Find where the given text appears and provide that cell's center as (X, Y) coordinate. 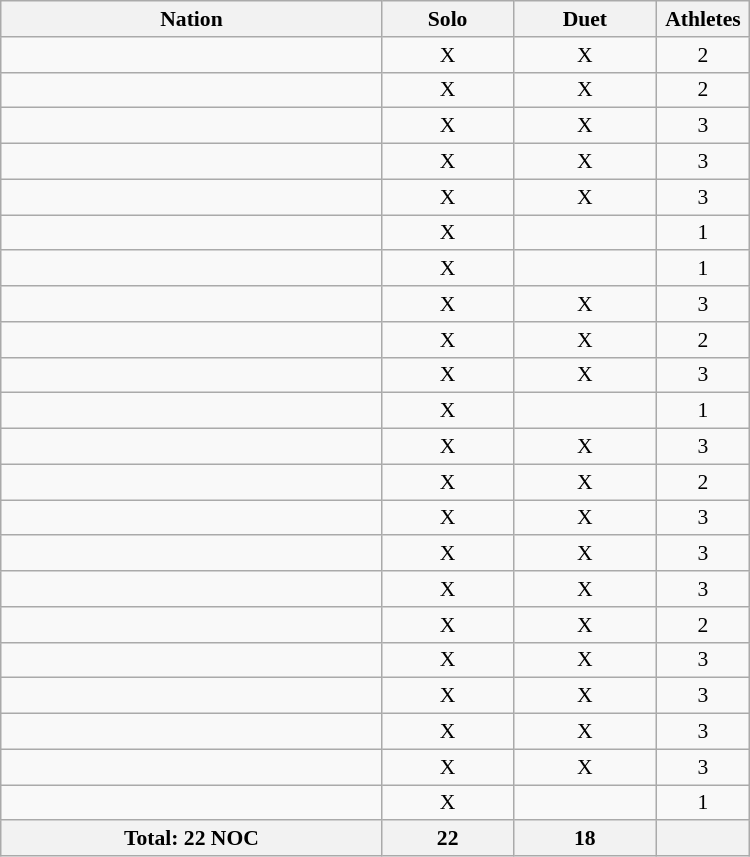
18 (585, 839)
Nation (192, 19)
22 (448, 839)
Solo (448, 19)
Duet (585, 19)
Athletes (704, 19)
Total: 22 NOC (192, 839)
